Capture the cell that displays the provided text and extract its (x, y) central coordinate. 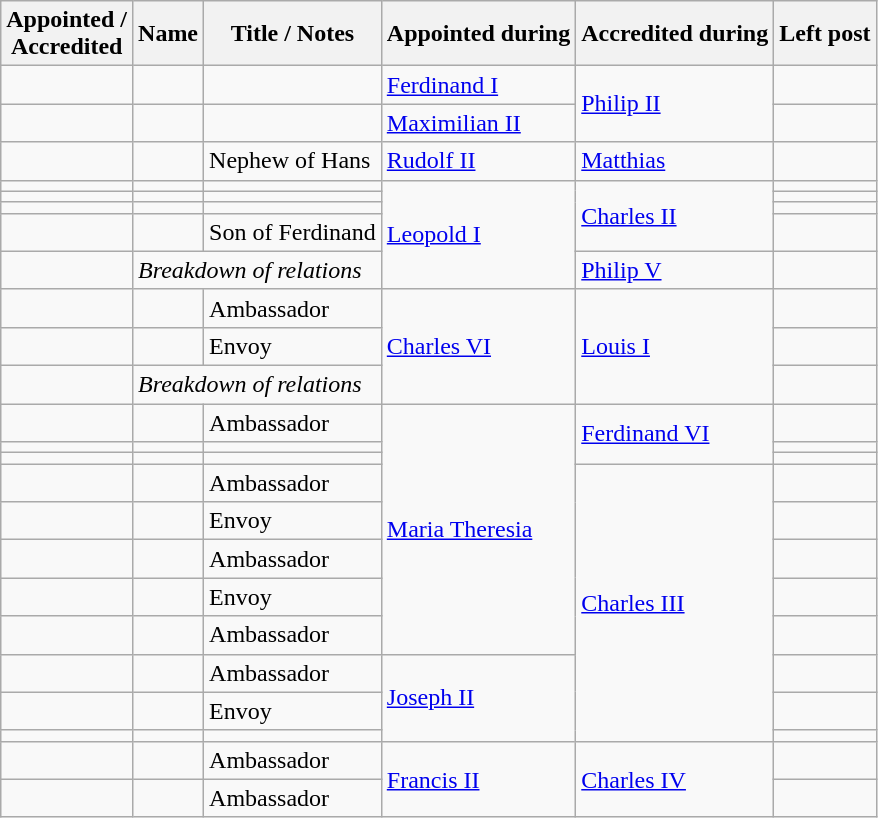
Louis I (675, 346)
Charles III (675, 603)
Nephew of Hans (293, 161)
Son of Ferdinand (293, 232)
Name (168, 34)
Philip V (675, 270)
Left post (825, 34)
Accredited during (675, 34)
Charles VI (478, 346)
Maximilian II (478, 123)
Charles IV (675, 779)
Charles II (675, 216)
Joseph II (478, 698)
Ferdinand VI (675, 434)
Ferdinand I (478, 85)
Matthias (675, 161)
Appointed /Accredited (67, 34)
Rudolf II (478, 161)
Maria Theresia (478, 529)
Title / Notes (293, 34)
Appointed during (478, 34)
Philip II (675, 104)
Leopold I (478, 234)
Francis II (478, 779)
